Find where the given text appears and provide that cell's center as (X, Y) coordinate. 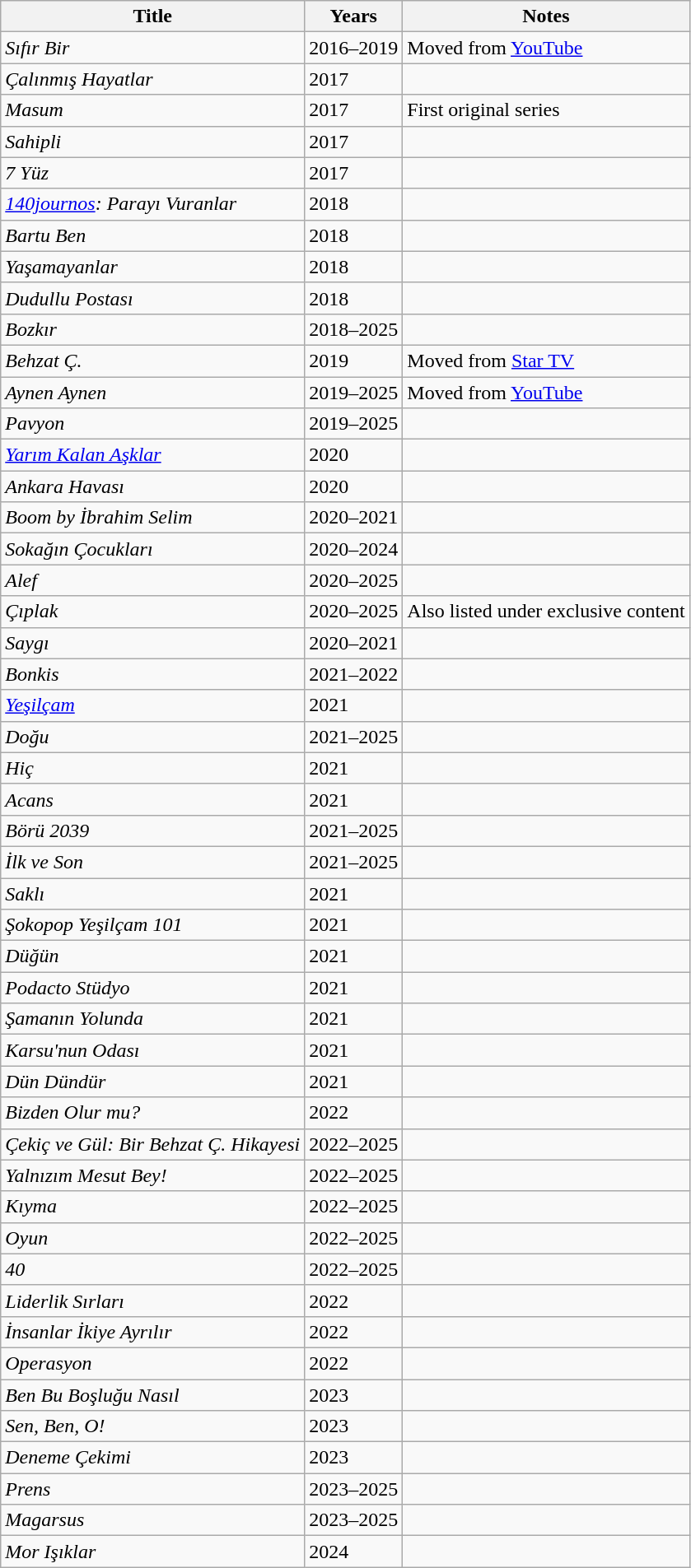
İnsanlar İkiye Ayrılır (153, 1332)
Oyun (153, 1238)
Behzat Ç. (153, 361)
Sahipli (153, 142)
Yaşamayanlar (153, 267)
Aynen Aynen (153, 393)
Moved from Star TV (546, 361)
Alef (153, 580)
Mor Işıklar (153, 1552)
Liderlik Sırları (153, 1300)
Title (153, 16)
Dudullu Postası (153, 298)
Çalınmış Hayatlar (153, 79)
Magarsus (153, 1520)
Yeşilçam (153, 705)
Ankara Havası (153, 486)
Boom by İbrahim Selim (153, 518)
Sokağın Çocukları (153, 549)
Bizden Olur mu? (153, 1113)
İlk ve Son (153, 862)
Masum (153, 110)
Sıfır Bir (153, 48)
Prens (153, 1489)
Also listed under exclusive content (546, 612)
Sen, Ben, O! (153, 1426)
Yarım Kalan Aşklar (153, 455)
Acans (153, 799)
2019 (354, 361)
140journos: Parayı Vuranlar (153, 204)
Şamanın Yolunda (153, 1019)
Şokopop Yeşilçam 101 (153, 925)
Çıplak (153, 612)
7 Yüz (153, 173)
Doğu (153, 737)
Saklı (153, 893)
2020–2024 (354, 549)
Deneme Çekimi (153, 1458)
Yalnızım Mesut Bey! (153, 1175)
Kıyma (153, 1207)
Çekiç ve Gül: Bir Behzat Ç. Hikayesi (153, 1144)
2018–2025 (354, 329)
Years (354, 16)
Bartu Ben (153, 235)
Bonkis (153, 674)
Düğün (153, 956)
Karsu'nun Odası (153, 1050)
Bozkır (153, 329)
Podacto Stüdyo (153, 988)
2024 (354, 1552)
Ben Bu Boşluğu Nasıl (153, 1395)
40 (153, 1269)
Operasyon (153, 1363)
Notes (546, 16)
Pavyon (153, 424)
Hiç (153, 768)
Börü 2039 (153, 831)
Saygı (153, 643)
2016–2019 (354, 48)
First original series (546, 110)
2021–2022 (354, 674)
Dün Dündür (153, 1082)
